Pinpoint the cell where the given text exists, returning its (x, y) midpoint coordinate. 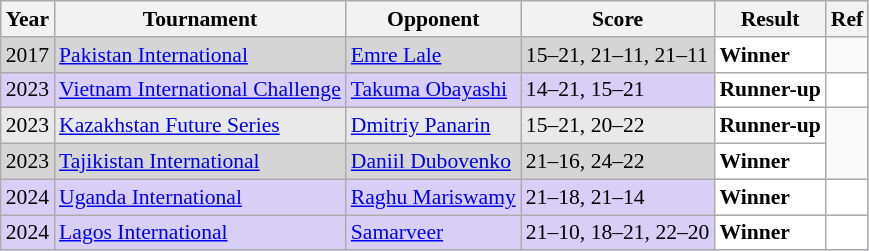
Daniil Dubovenko (434, 162)
Tajikistan International (200, 162)
Samarveer (434, 233)
15–21, 21–11, 21–11 (618, 55)
Dmitriy Panarin (434, 126)
2017 (28, 55)
Uganda International (200, 197)
Takuma Obayashi (434, 90)
Year (28, 19)
Pakistan International (200, 55)
21–16, 24–22 (618, 162)
21–10, 18–21, 22–20 (618, 233)
Raghu Mariswamy (434, 197)
15–21, 20–22 (618, 126)
Opponent (434, 19)
Result (770, 19)
Tournament (200, 19)
Kazakhstan Future Series (200, 126)
Vietnam International Challenge (200, 90)
21–18, 21–14 (618, 197)
Score (618, 19)
14–21, 15–21 (618, 90)
Lagos International (200, 233)
Ref (847, 19)
Emre Lale (434, 55)
